Locate the cell with the specified text and output its [X, Y] center coordinate. 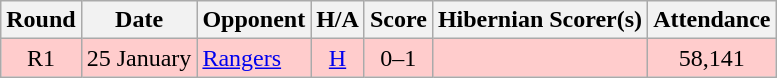
Attendance [712, 20]
25 January [139, 58]
58,141 [712, 58]
H/A [338, 20]
Score [398, 20]
Opponent [254, 20]
0–1 [398, 58]
Rangers [254, 58]
R1 [41, 58]
Hibernian Scorer(s) [540, 20]
H [338, 58]
Round [41, 20]
Date [139, 20]
